Extract the (x, y) coordinate from the center of the cell holding the provided text.  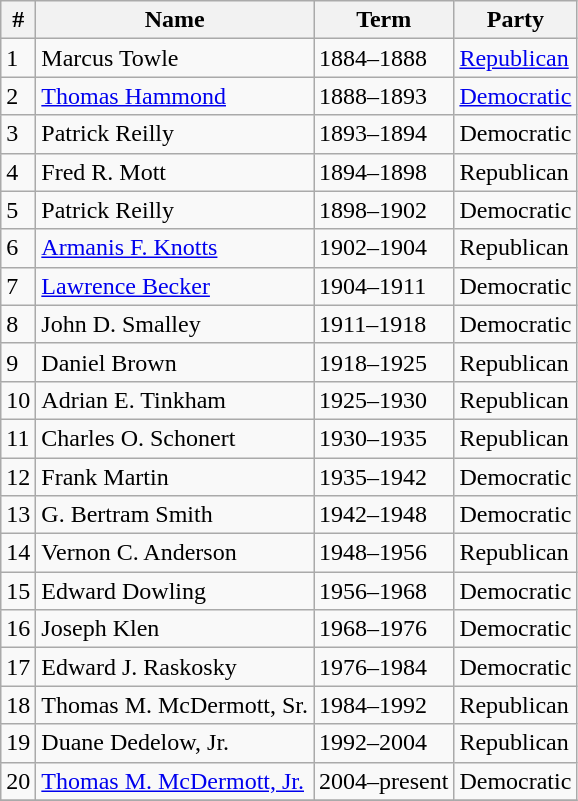
1888–1893 (384, 96)
1935–1942 (384, 477)
2 (18, 96)
7 (18, 286)
Marcus Towle (175, 58)
Charles O. Schonert (175, 438)
11 (18, 438)
Vernon C. Anderson (175, 553)
15 (18, 591)
5 (18, 210)
Fred R. Mott (175, 172)
1984–1992 (384, 705)
Edward J. Raskosky (175, 667)
1 (18, 58)
1884–1888 (384, 58)
1976–1984 (384, 667)
1902–1904 (384, 248)
Armanis F. Knotts (175, 248)
1930–1935 (384, 438)
1904–1911 (384, 286)
Adrian E. Tinkham (175, 400)
1898–1902 (384, 210)
13 (18, 515)
Duane Dedelow, Jr. (175, 743)
8 (18, 324)
1894–1898 (384, 172)
4 (18, 172)
1893–1894 (384, 134)
1948–1956 (384, 553)
1956–1968 (384, 591)
Thomas Hammond (175, 96)
Party (516, 20)
John D. Smalley (175, 324)
3 (18, 134)
1925–1930 (384, 400)
17 (18, 667)
Daniel Brown (175, 362)
Frank Martin (175, 477)
# (18, 20)
1992–2004 (384, 743)
1918–1925 (384, 362)
19 (18, 743)
1942–1948 (384, 515)
20 (18, 781)
Edward Dowling (175, 591)
10 (18, 400)
12 (18, 477)
14 (18, 553)
1911–1918 (384, 324)
6 (18, 248)
Joseph Klen (175, 629)
2004–present (384, 781)
1968–1976 (384, 629)
Thomas M. McDermott, Jr. (175, 781)
Lawrence Becker (175, 286)
Thomas M. McDermott, Sr. (175, 705)
Name (175, 20)
16 (18, 629)
18 (18, 705)
Term (384, 20)
G. Bertram Smith (175, 515)
9 (18, 362)
